Scan for the cell matching the given text and deliver its (x, y) coordinate at center. 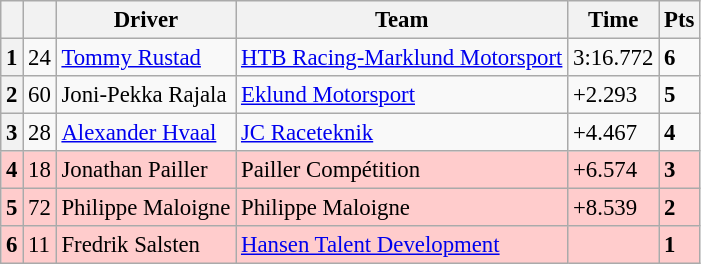
Hansen Talent Development (402, 245)
18 (40, 170)
60 (40, 95)
+2.293 (614, 95)
Pts (680, 20)
Jonathan Pailler (146, 170)
Team (402, 20)
Pailler Compétition (402, 170)
72 (40, 208)
+4.467 (614, 133)
Tommy Rustad (146, 58)
Time (614, 20)
Driver (146, 20)
11 (40, 245)
HTB Racing-Marklund Motorsport (402, 58)
JC Raceteknik (402, 133)
Eklund Motorsport (402, 95)
Fredrik Salsten (146, 245)
+8.539 (614, 208)
24 (40, 58)
28 (40, 133)
+6.574 (614, 170)
3:16.772 (614, 58)
Alexander Hvaal (146, 133)
Joni-Pekka Rajala (146, 95)
